Detect which cell encompasses the target text, then output its (x, y) center coordinate. 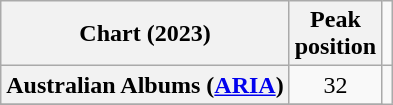
Peakposition (335, 34)
32 (335, 85)
Chart (2023) (145, 34)
Australian Albums (ARIA) (145, 85)
